Identify which cell holds the provided text, then report its (X, Y) central coordinate. 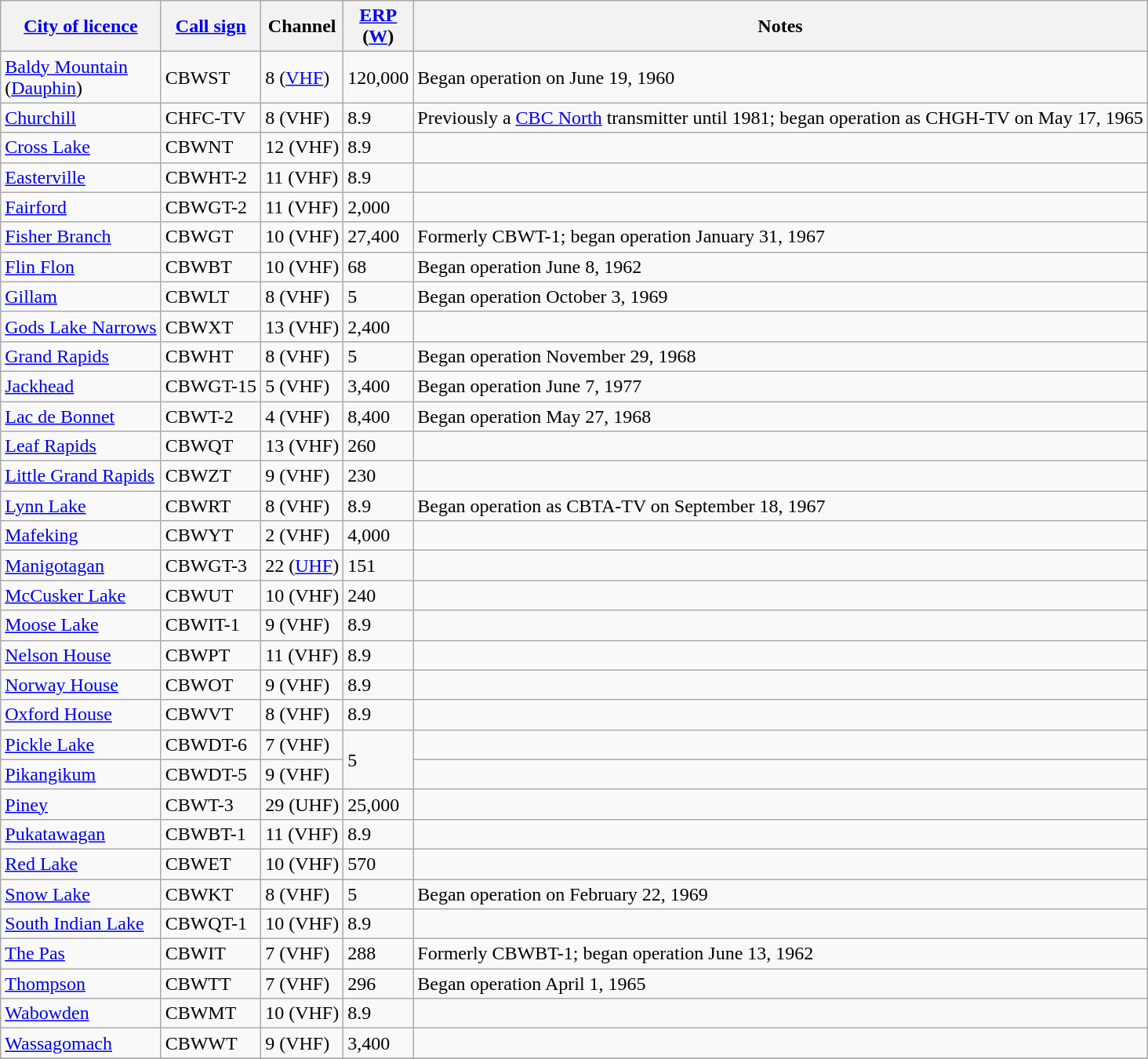
CBWKT (211, 893)
CBWVT (211, 715)
CBWPT (211, 655)
Lynn Lake (81, 506)
Fisher Branch (81, 237)
CBWBT (211, 267)
Fairford (81, 207)
Churchill (81, 118)
CBWQT (211, 446)
CBWXT (211, 326)
Jackhead (81, 386)
Began operation May 27, 1968 (781, 417)
Formerly CBWBT-1; began operation June 13, 1962 (781, 954)
CBWT-2 (211, 417)
CBWWT (211, 1043)
CBWT-3 (211, 804)
4,000 (378, 536)
CBWDT-6 (211, 744)
Baldy Mountain(Dauphin) (81, 77)
260 (378, 446)
City of licence (81, 27)
22 (UHF) (303, 566)
Manigotagan (81, 566)
Red Lake (81, 864)
CBWTT (211, 984)
Pukatawagan (81, 834)
296 (378, 984)
CBWGT (211, 237)
120,000 (378, 77)
570 (378, 864)
Began operation June 8, 1962 (781, 267)
Easterville (81, 177)
Began operation as CBTA-TV on September 18, 1967 (781, 506)
Began operation November 29, 1968 (781, 356)
CBWMT (211, 1014)
CBWRT (211, 506)
CBWUT (211, 595)
Gods Lake Narrows (81, 326)
CBWIT-1 (211, 625)
5 (VHF) (303, 386)
230 (378, 476)
2,400 (378, 326)
CBWOT (211, 685)
Began operation on February 22, 1969 (781, 893)
Nelson House (81, 655)
68 (378, 267)
CBWGT-3 (211, 566)
CBWDT-5 (211, 774)
ERP(W) (378, 27)
CBWGT-15 (211, 386)
CBWHT-2 (211, 177)
CBWHT (211, 356)
Moose Lake (81, 625)
29 (UHF) (303, 804)
Call sign (211, 27)
CBWZT (211, 476)
12 (VHF) (303, 147)
CHFC-TV (211, 118)
CBWYT (211, 536)
Gillam (81, 297)
Began operation on June 19, 1960 (781, 77)
Oxford House (81, 715)
25,000 (378, 804)
240 (378, 595)
Norway House (81, 685)
CBWST (211, 77)
Cross Lake (81, 147)
Flin Flon (81, 267)
Thompson (81, 984)
Began operation June 7, 1977 (781, 386)
8,400 (378, 417)
CBWNT (211, 147)
CBWLT (211, 297)
The Pas (81, 954)
CBWIT (211, 954)
CBWET (211, 864)
Pikangikum (81, 774)
Formerly CBWT-1; began operation January 31, 1967 (781, 237)
Little Grand Rapids (81, 476)
Piney (81, 804)
Grand Rapids (81, 356)
288 (378, 954)
27,400 (378, 237)
Snow Lake (81, 893)
Wabowden (81, 1014)
2,000 (378, 207)
Leaf Rapids (81, 446)
151 (378, 566)
Previously a CBC North transmitter until 1981; began operation as CHGH-TV on May 17, 1965 (781, 118)
Notes (781, 27)
2 (VHF) (303, 536)
CBWQT-1 (211, 924)
South Indian Lake (81, 924)
Began operation April 1, 1965 (781, 984)
Lac de Bonnet (81, 417)
Mafeking (81, 536)
Pickle Lake (81, 744)
Wassagomach (81, 1043)
Channel (303, 27)
McCusker Lake (81, 595)
4 (VHF) (303, 417)
CBWBT-1 (211, 834)
Began operation October 3, 1969 (781, 297)
CBWGT-2 (211, 207)
